Capture the cell that displays the provided text and extract its [X, Y] central coordinate. 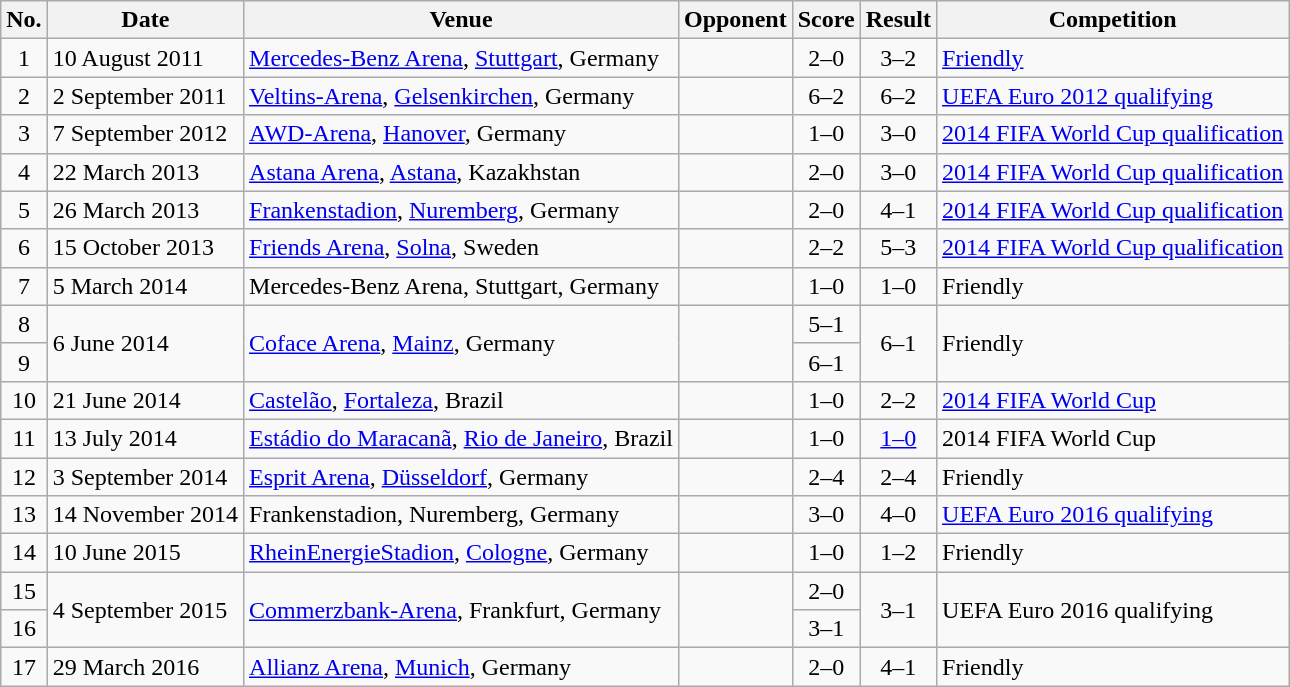
7 [24, 286]
6 June 2014 [145, 343]
13 [24, 515]
AWD-Arena, Hanover, Germany [462, 134]
Castelão, Fortaleza, Brazil [462, 400]
4 September 2015 [145, 610]
5 [24, 210]
Esprit Arena, Düsseldorf, Germany [462, 477]
15 [24, 591]
10 August 2011 [145, 58]
1–2 [898, 553]
7 September 2012 [145, 134]
9 [24, 362]
2 [24, 96]
Coface Arena, Mainz, Germany [462, 343]
Venue [462, 20]
10 [24, 400]
Commerzbank-Arena, Frankfurt, Germany [462, 610]
17 [24, 667]
8 [24, 324]
Score [826, 20]
Competition [1113, 20]
No. [24, 20]
Date [145, 20]
4 [24, 172]
2 September 2011 [145, 96]
Astana Arena, Astana, Kazakhstan [462, 172]
5 March 2014 [145, 286]
22 March 2013 [145, 172]
6 [24, 248]
16 [24, 629]
3 [24, 134]
UEFA Euro 2012 qualifying [1113, 96]
4–0 [898, 515]
13 July 2014 [145, 438]
26 March 2013 [145, 210]
3 September 2014 [145, 477]
14 November 2014 [145, 515]
14 [24, 553]
Allianz Arena, Munich, Germany [462, 667]
29 March 2016 [145, 667]
10 June 2015 [145, 553]
11 [24, 438]
1 [24, 58]
Veltins-Arena, Gelsenkirchen, Germany [462, 96]
Friends Arena, Solna, Sweden [462, 248]
15 October 2013 [145, 248]
Estádio do Maracanã, Rio de Janeiro, Brazil [462, 438]
3–2 [898, 58]
Result [898, 20]
RheinEnergieStadion, Cologne, Germany [462, 553]
Opponent [735, 20]
12 [24, 477]
5–3 [898, 248]
5–1 [826, 324]
21 June 2014 [145, 400]
